Scan for the cell matching the given text and deliver its (x, y) coordinate at center. 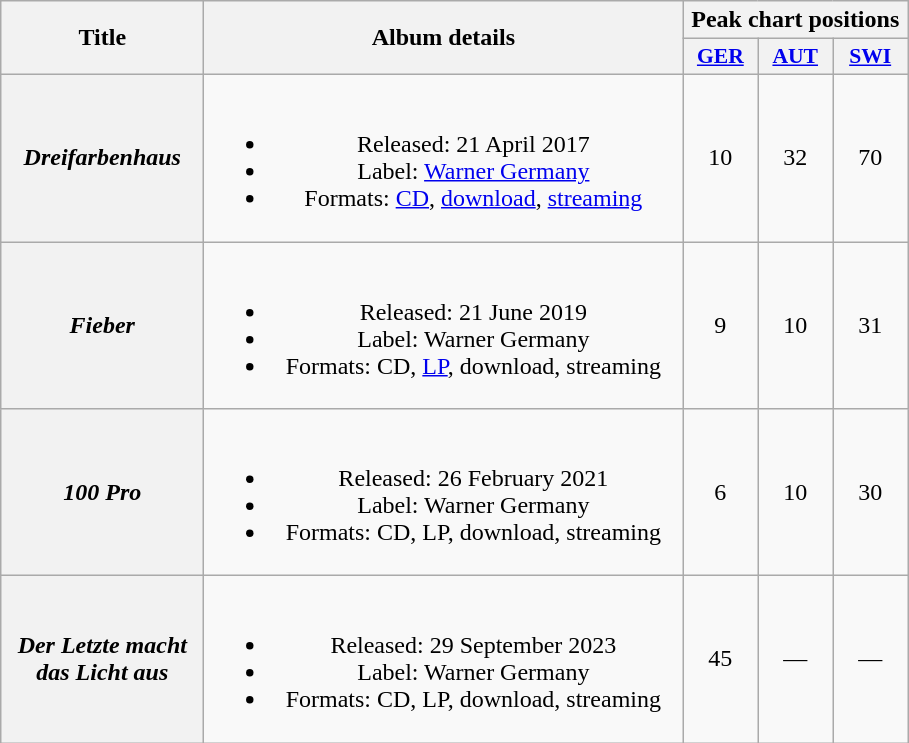
Released: 26 February 2021Label: Warner GermanyFormats: CD, LP, download, streaming (444, 492)
100 Pro (102, 492)
SWI (870, 57)
30 (870, 492)
Title (102, 38)
Released: 21 June 2019Label: Warner GermanyFormats: CD, LP, download, streaming (444, 326)
Released: 21 April 2017Label: Warner GermanyFormats: CD, download, streaming (444, 158)
31 (870, 326)
9 (720, 326)
32 (796, 158)
Released: 29 September 2023Label: Warner GermanyFormats: CD, LP, download, streaming (444, 660)
Der Letzte macht das Licht aus (102, 660)
70 (870, 158)
45 (720, 660)
6 (720, 492)
AUT (796, 57)
Peak chart positions (796, 20)
Fieber (102, 326)
Album details (444, 38)
GER (720, 57)
Dreifarbenhaus (102, 158)
